Output the [X, Y] coordinate of the center of the cell containing the given text.  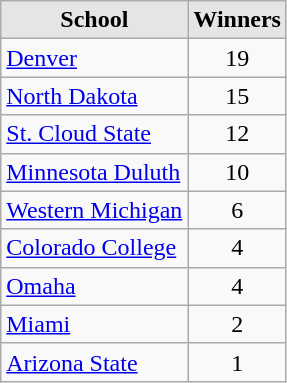
15 [238, 96]
2 [238, 324]
Miami [94, 324]
North Dakota [94, 96]
Minnesota Duluth [94, 172]
Denver [94, 58]
St. Cloud State [94, 134]
Omaha [94, 286]
6 [238, 210]
Winners [238, 20]
Western Michigan [94, 210]
School [94, 20]
10 [238, 172]
1 [238, 362]
Arizona State [94, 362]
Colorado College [94, 248]
19 [238, 58]
12 [238, 134]
